Scan for the cell matching the given text and deliver its (x, y) coordinate at center. 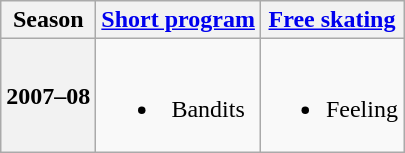
Bandits (178, 96)
2007–08 (48, 96)
Feeling (332, 96)
Short program (178, 20)
Season (48, 20)
Free skating (332, 20)
